Search for the cell housing the specified text and yield its (X, Y) center coordinate. 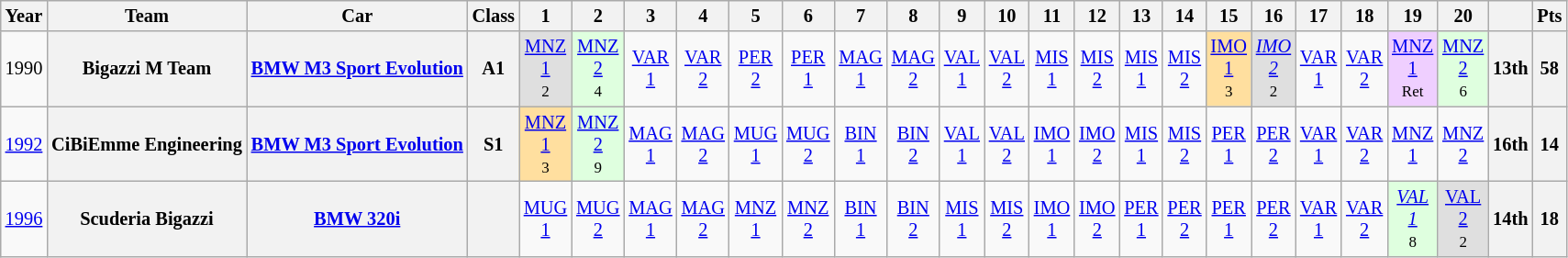
5 (756, 16)
MNZ12 (545, 69)
MNZ29 (598, 144)
6 (807, 16)
10 (1007, 16)
MNZ26 (1462, 69)
Team (147, 16)
14th (1510, 219)
19 (1413, 16)
58 (1549, 69)
20 (1462, 16)
12 (1097, 16)
MNZ1Ret (1413, 69)
13 (1141, 16)
7 (861, 16)
4 (703, 16)
Year (24, 16)
2 (598, 16)
Scuderia Bigazzi (147, 219)
15 (1229, 16)
Class (494, 16)
1990 (24, 69)
8 (914, 16)
9 (962, 16)
3 (650, 16)
1 (545, 16)
A1 (494, 69)
11 (1051, 16)
13th (1510, 69)
Car (358, 16)
Bigazzi M Team (147, 69)
VAL18 (1413, 219)
VAL22 (1462, 219)
16 (1273, 16)
1992 (24, 144)
IMO22 (1273, 69)
CiBiEmme Engineering (147, 144)
16th (1510, 144)
MNZ13 (545, 144)
MNZ24 (598, 69)
17 (1318, 16)
IMO13 (1229, 69)
Pts (1549, 16)
BMW 320i (358, 219)
1996 (24, 219)
S1 (494, 144)
